From the cell containing the given text, extract its center point as [X, Y] coordinate. 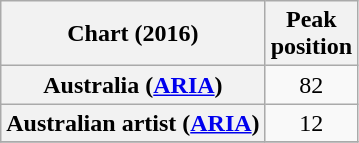
Australian artist (ARIA) [133, 123]
12 [311, 123]
82 [311, 85]
Chart (2016) [133, 34]
Peakposition [311, 34]
Australia (ARIA) [133, 85]
